Find where the given text appears and provide that cell's center as (x, y) coordinate. 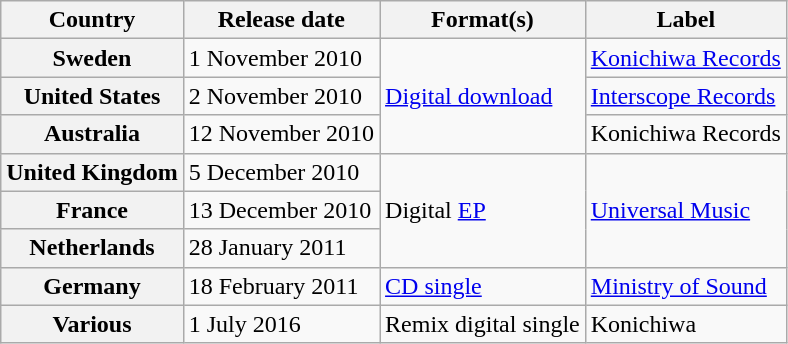
Digital EP (483, 210)
Interscope Records (686, 96)
28 January 2011 (281, 248)
18 February 2011 (281, 286)
Digital download (483, 96)
Ministry of Sound (686, 286)
Konichiwa (686, 324)
Germany (92, 286)
Remix digital single (483, 324)
1 July 2016 (281, 324)
5 December 2010 (281, 172)
2 November 2010 (281, 96)
Country (92, 20)
Netherlands (92, 248)
1 November 2010 (281, 58)
Universal Music (686, 210)
Various (92, 324)
Release date (281, 20)
13 December 2010 (281, 210)
CD single (483, 286)
Sweden (92, 58)
United Kingdom (92, 172)
Format(s) (483, 20)
12 November 2010 (281, 134)
United States (92, 96)
Label (686, 20)
France (92, 210)
Australia (92, 134)
